From the cell containing the given text, extract its center point as [X, Y] coordinate. 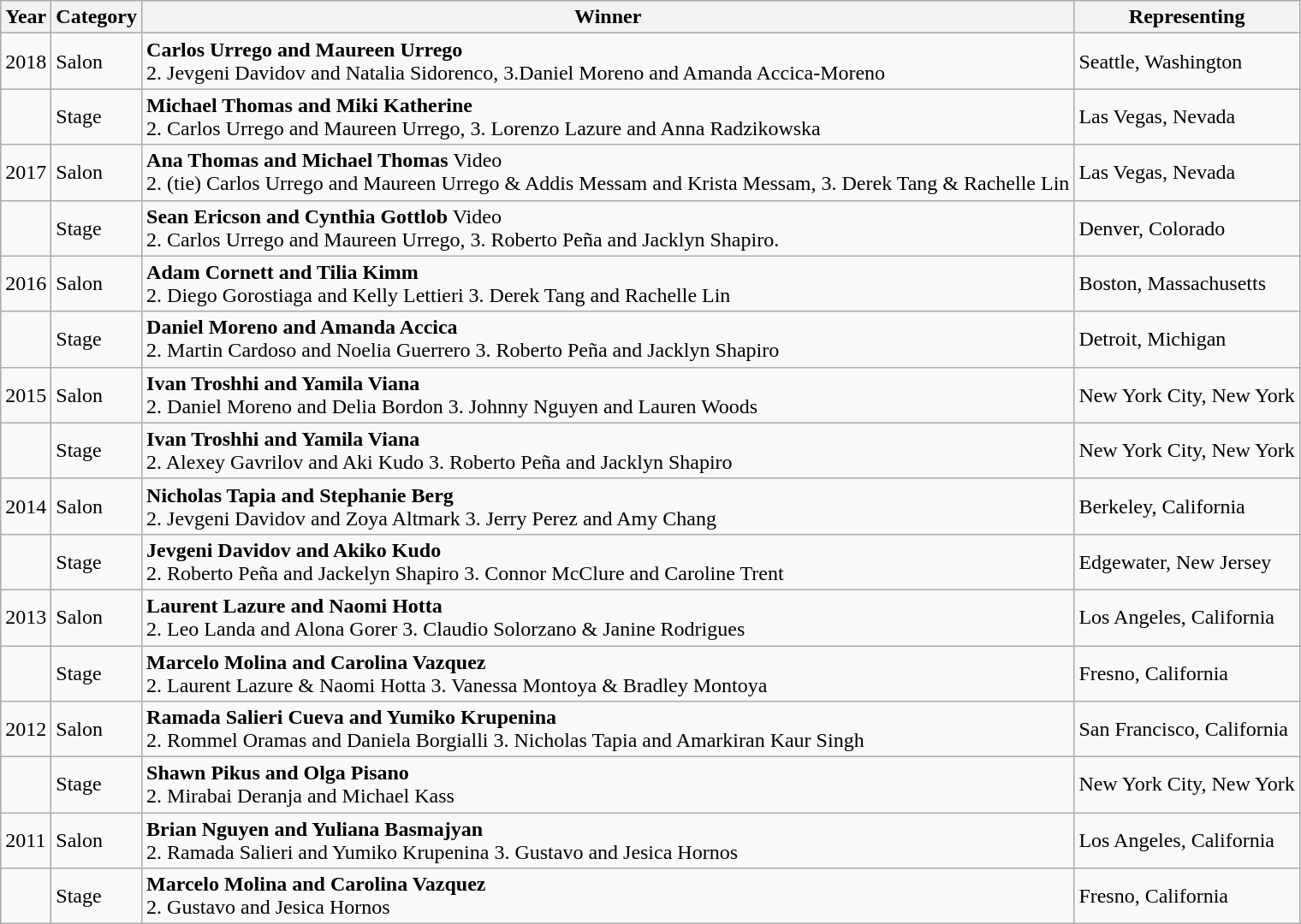
Carlos Urrego and Maureen Urrego2. Jevgeni Davidov and Natalia Sidorenco, 3.Daniel Moreno and Amanda Accica-Moreno [608, 62]
2013 [26, 618]
Nicholas Tapia and Stephanie Berg2. Jevgeni Davidov and Zoya Altmark 3. Jerry Perez and Amy Chang [608, 506]
Seattle, Washington [1187, 62]
Laurent Lazure and Naomi Hotta2. Leo Landa and Alona Gorer 3. Claudio Solorzano & Janine Rodrigues [608, 618]
2012 [26, 729]
San Francisco, California [1187, 729]
Ramada Salieri Cueva and Yumiko Krupenina2. Rommel Oramas and Daniela Borgialli 3. Nicholas Tapia and Amarkiran Kaur Singh [608, 729]
Winner [608, 17]
2015 [26, 395]
Representing [1187, 17]
Brian Nguyen and Yuliana Basmajyan2. Ramada Salieri and Yumiko Krupenina 3. Gustavo and Jesica Hornos [608, 840]
Michael Thomas and Miki Katherine2. Carlos Urrego and Maureen Urrego, 3. Lorenzo Lazure and Anna Radzikowska [608, 116]
2018 [26, 62]
2017 [26, 173]
2011 [26, 840]
Ivan Troshhi and Yamila Viana2. Daniel Moreno and Delia Bordon 3. Johnny Nguyen and Lauren Woods [608, 395]
2016 [26, 284]
Edgewater, New Jersey [1187, 561]
Year [26, 17]
Denver, Colorado [1187, 228]
Ana Thomas and Michael Thomas Video 2. (tie) Carlos Urrego and Maureen Urrego & Addis Messam and Krista Messam, 3. Derek Tang & Rachelle Lin [608, 173]
Adam Cornett and Tilia Kimm2. Diego Gorostiaga and Kelly Lettieri 3. Derek Tang and Rachelle Lin [608, 284]
Shawn Pikus and Olga Pisano2. Mirabai Deranja and Michael Kass [608, 785]
Boston, Massachusetts [1187, 284]
Marcelo Molina and Carolina Vazquez2. Laurent Lazure & Naomi Hotta 3. Vanessa Montoya & Bradley Montoya [608, 672]
Daniel Moreno and Amanda Accica2. Martin Cardoso and Noelia Guerrero 3. Roberto Peña and Jacklyn Shapiro [608, 339]
2014 [26, 506]
Category [97, 17]
Jevgeni Davidov and Akiko Kudo2. Roberto Peña and Jackelyn Shapiro 3. Connor McClure and Caroline Trent [608, 561]
Ivan Troshhi and Yamila Viana2. Alexey Gavrilov and Aki Kudo 3. Roberto Peña and Jacklyn Shapiro [608, 450]
Marcelo Molina and Carolina Vazquez2. Gustavo and Jesica Hornos [608, 897]
Detroit, Michigan [1187, 339]
Sean Ericson and Cynthia Gottlob Video2. Carlos Urrego and Maureen Urrego, 3. Roberto Peña and Jacklyn Shapiro. [608, 228]
Berkeley, California [1187, 506]
